Determine the (X, Y) coordinate at the center of the cell enclosing the given text.  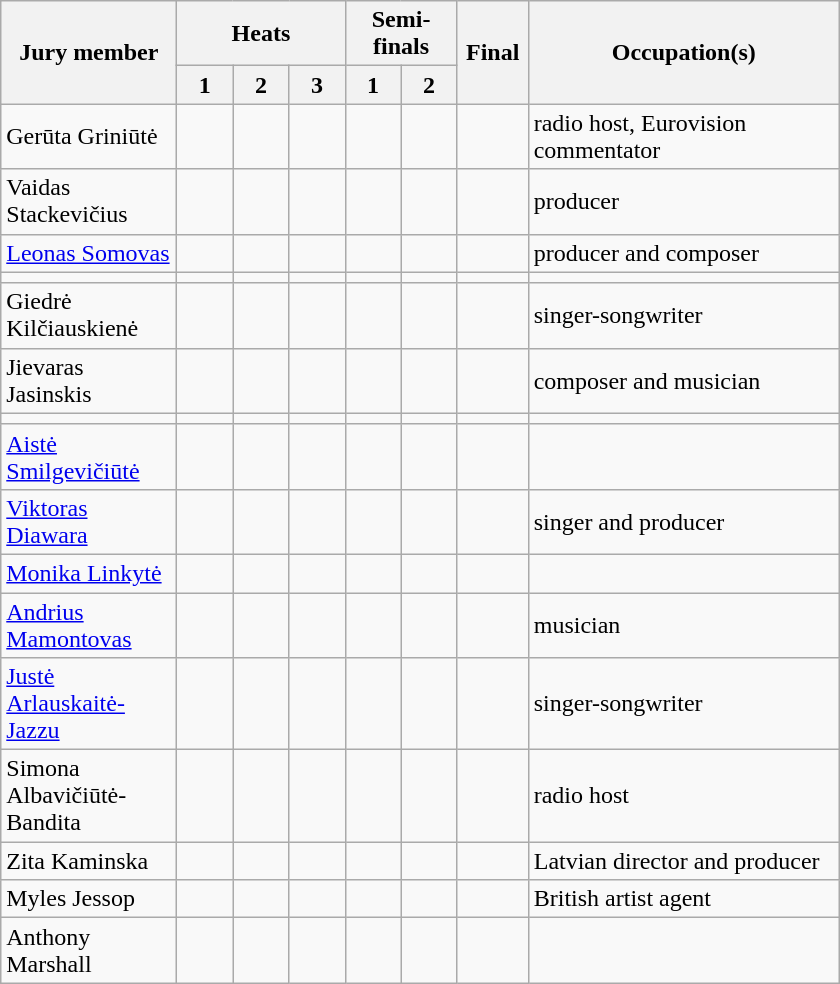
composer and musician (684, 380)
producer and composer (684, 253)
Gerūta Griniūtė (89, 136)
Giedrė Kilčiauskienė (89, 316)
3 (317, 85)
radio host (684, 796)
Occupation(s) (684, 52)
Myles Jessop (89, 899)
Zita Kaminska (89, 861)
Vaidas Stackevičius (89, 202)
musician (684, 624)
Latvian director and producer (684, 861)
Semi-finals (401, 34)
radio host, Eurovision commentator (684, 136)
Aistė Smilgevičiūtė (89, 456)
Simona Albavičiūtė-Bandita (89, 796)
Andrius Mamontovas (89, 624)
British artist agent (684, 899)
Leonas Somovas (89, 253)
Anthony Marshall (89, 950)
Jury member (89, 52)
Justė Arlauskaitė-Jazzu (89, 704)
Jievaras Jasinskis (89, 380)
Final (492, 52)
Monika Linkytė (89, 573)
singer and producer (684, 522)
Viktoras Diawara (89, 522)
Heats (261, 34)
producer (684, 202)
